Pinpoint the cell where the given text exists, returning its (X, Y) midpoint coordinate. 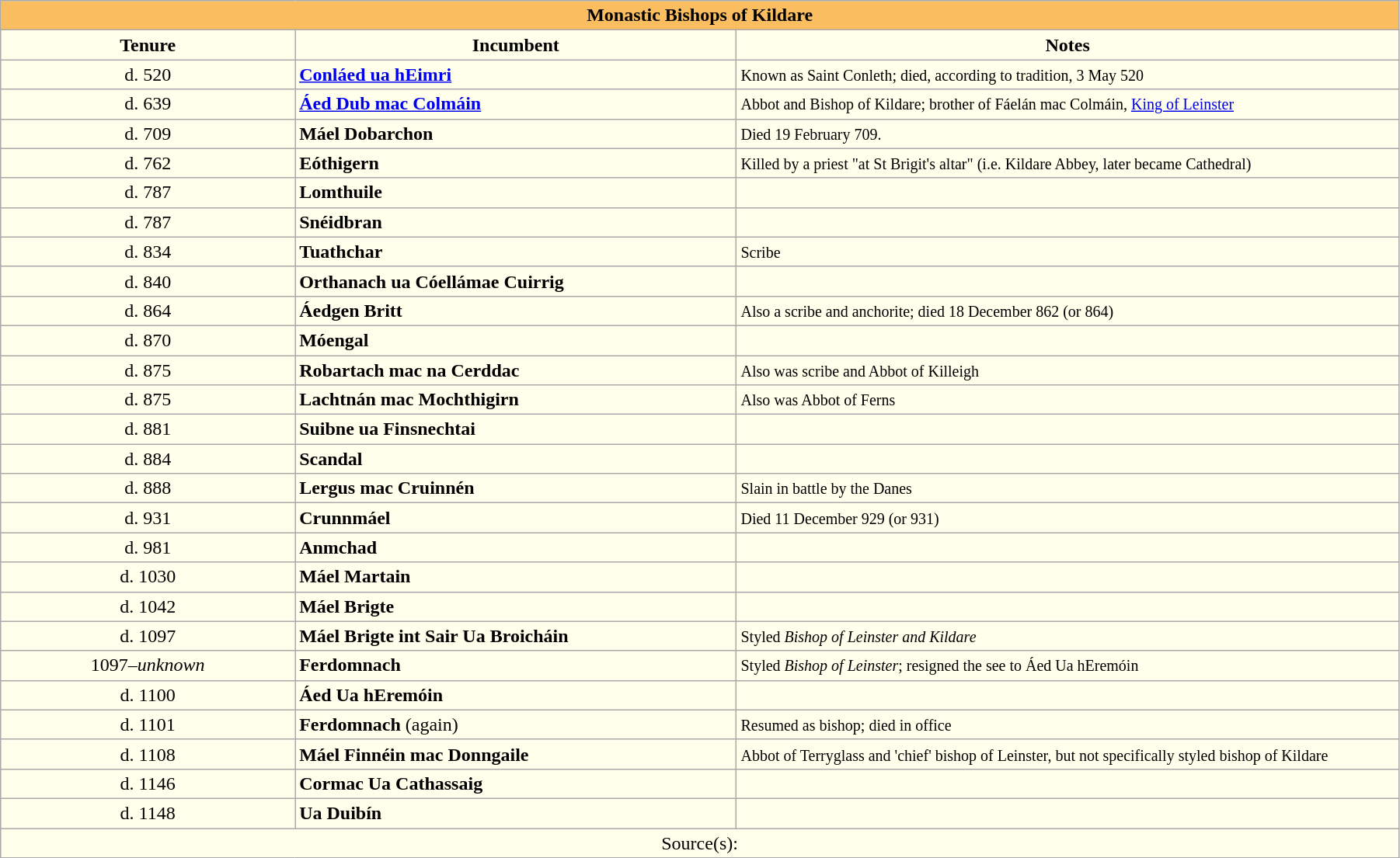
d. 1108 (148, 754)
Máel Martain (516, 577)
d. 888 (148, 488)
Lomthuile (516, 193)
d. 762 (148, 163)
Scribe (1067, 252)
Also was scribe and Abbot of Killeigh (1067, 370)
Also was Abbot of Ferns (1067, 400)
Orthanach ua Cóellámae Cuirrig (516, 281)
Incumbent (516, 45)
d. 884 (148, 459)
Conláed ua hEimri (516, 75)
Scandal (516, 459)
Máel Dobarchon (516, 134)
Máel Brigte (516, 606)
Ua Duibín (516, 813)
Áed Dub mac Colmáin (516, 104)
d. 981 (148, 547)
Notes (1067, 45)
Abbot of Terryglass and 'chief' bishop of Leinster, but not specifically styled bishop of Kildare (1067, 754)
Crunnmáel (516, 518)
Áedgen Britt (516, 311)
Source(s): (700, 842)
d. 1097 (148, 636)
Suibne ua Finsnechtai (516, 429)
d. 1146 (148, 783)
Ferdomnach (again) (516, 724)
Slain in battle by the Danes (1067, 488)
d. 870 (148, 340)
Known as Saint Conleth; died, according to tradition, 3 May 520 (1067, 75)
d. 709 (148, 134)
Styled Bishop of Leinster and Kildare (1067, 636)
Resumed as bishop; died in office (1067, 724)
Snéidbran (516, 222)
Died 11 December 929 (or 931) (1067, 518)
Máel Brigte int Sair Ua Broicháin (516, 636)
Eóthigern (516, 163)
d. 1148 (148, 813)
d. 1042 (148, 606)
Robartach mac na Cerddac (516, 370)
d. 1101 (148, 724)
Máel Finnéin mac Donngaile (516, 754)
Killed by a priest "at St Brigit's altar" (i.e. Kildare Abbey, later became Cathedral) (1067, 163)
d. 840 (148, 281)
Ferdomnach (516, 665)
Anmchad (516, 547)
Also a scribe and anchorite; died 18 December 862 (or 864) (1067, 311)
d. 931 (148, 518)
d. 834 (148, 252)
d. 864 (148, 311)
Monastic Bishops of Kildare (700, 16)
d. 881 (148, 429)
Tenure (148, 45)
d. 1100 (148, 695)
Móengal (516, 340)
Died 19 February 709. (1067, 134)
Áed Ua hEremóin (516, 695)
d. 520 (148, 75)
Cormac Ua Cathassaig (516, 783)
Lachtnán mac Mochthigirn (516, 400)
d. 1030 (148, 577)
Styled Bishop of Leinster; resigned the see to Áed Ua hEremóin (1067, 665)
1097–unknown (148, 665)
Lergus mac Cruinnén (516, 488)
Abbot and Bishop of Kildare; brother of Fáelán mac Colmáin, King of Leinster (1067, 104)
d. 639 (148, 104)
Tuathchar (516, 252)
